Scan for the cell matching the given text and deliver its (X, Y) coordinate at center. 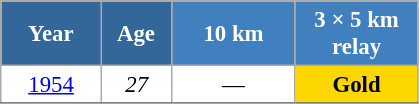
Gold (356, 85)
10 km (234, 34)
27 (136, 85)
Age (136, 34)
1954 (52, 85)
Year (52, 34)
— (234, 85)
3 × 5 km relay (356, 34)
